Provide the [X, Y] coordinate of the cell's center where the given text is located.  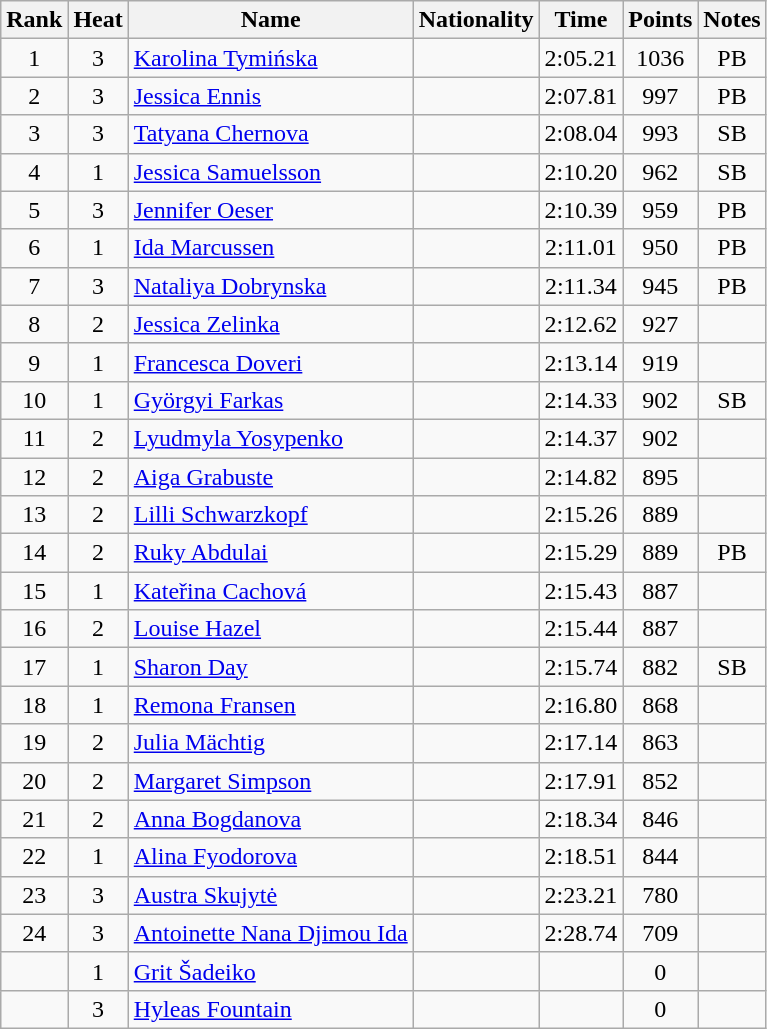
Ruky Abdulai [270, 553]
2:10.39 [581, 210]
6 [34, 248]
780 [660, 895]
9 [34, 362]
Györgyi Farkas [270, 400]
2:14.37 [581, 438]
2:28.74 [581, 933]
7 [34, 286]
15 [34, 591]
Aiga Grabuste [270, 477]
Karolina Tymińska [270, 58]
2:17.91 [581, 781]
Antoinette Nana Djimou Ida [270, 933]
868 [660, 705]
709 [660, 933]
Ida Marcussen [270, 248]
14 [34, 553]
950 [660, 248]
1036 [660, 58]
2:23.21 [581, 895]
Julia Mächtig [270, 743]
2:15.26 [581, 515]
Sharon Day [270, 667]
863 [660, 743]
2:15.43 [581, 591]
2:15.44 [581, 629]
Lyudmyla Yosypenko [270, 438]
Jessica Ennis [270, 96]
2:17.14 [581, 743]
Tatyana Chernova [270, 134]
Heat [98, 20]
Points [660, 20]
Remona Fransen [270, 705]
Austra Skujytė [270, 895]
4 [34, 172]
852 [660, 781]
2:05.21 [581, 58]
959 [660, 210]
882 [660, 667]
2:11.01 [581, 248]
12 [34, 477]
Rank [34, 20]
919 [660, 362]
895 [660, 477]
Notes [732, 20]
Time [581, 20]
2:12.62 [581, 324]
Nationality [476, 20]
2:15.74 [581, 667]
962 [660, 172]
Jessica Samuelsson [270, 172]
Hyleas Fountain [270, 1009]
Jessica Zelinka [270, 324]
Kateřina Cachová [270, 591]
5 [34, 210]
22 [34, 857]
Jennifer Oeser [270, 210]
23 [34, 895]
2:08.04 [581, 134]
8 [34, 324]
2:11.34 [581, 286]
2:10.20 [581, 172]
Margaret Simpson [270, 781]
927 [660, 324]
Lilli Schwarzkopf [270, 515]
18 [34, 705]
846 [660, 819]
13 [34, 515]
2:16.80 [581, 705]
945 [660, 286]
21 [34, 819]
Louise Hazel [270, 629]
19 [34, 743]
24 [34, 933]
Nataliya Dobrynska [270, 286]
Francesca Doveri [270, 362]
17 [34, 667]
11 [34, 438]
2:14.33 [581, 400]
2:14.82 [581, 477]
Alina Fyodorova [270, 857]
2:15.29 [581, 553]
997 [660, 96]
10 [34, 400]
16 [34, 629]
Grit Šadeiko [270, 971]
2:18.34 [581, 819]
2:13.14 [581, 362]
20 [34, 781]
2:18.51 [581, 857]
Name [270, 20]
844 [660, 857]
2:07.81 [581, 96]
Anna Bogdanova [270, 819]
993 [660, 134]
